Detect which cell encompasses the target text, then output its (x, y) center coordinate. 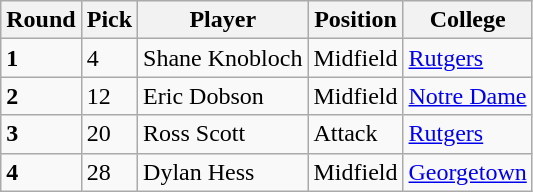
Position (356, 20)
Shane Knobloch (223, 58)
Pick (109, 20)
2 (41, 96)
Eric Dobson (223, 96)
Ross Scott (223, 134)
3 (41, 134)
Georgetown (468, 172)
28 (109, 172)
Dylan Hess (223, 172)
College (468, 20)
Player (223, 20)
Round (41, 20)
12 (109, 96)
1 (41, 58)
Attack (356, 134)
20 (109, 134)
Notre Dame (468, 96)
